Extract the [x, y] coordinate from the center of the cell holding the provided text.  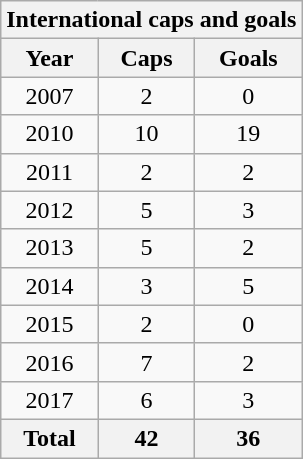
2016 [50, 362]
19 [248, 134]
2017 [50, 400]
2010 [50, 134]
Year [50, 58]
International caps and goals [152, 20]
Goals [248, 58]
2007 [50, 96]
42 [146, 438]
36 [248, 438]
2011 [50, 172]
Caps [146, 58]
2013 [50, 248]
2012 [50, 210]
Total [50, 438]
2015 [50, 324]
7 [146, 362]
6 [146, 400]
10 [146, 134]
2014 [50, 286]
